For the text-containing cell, return its midpoint in [X, Y] coordinate format. 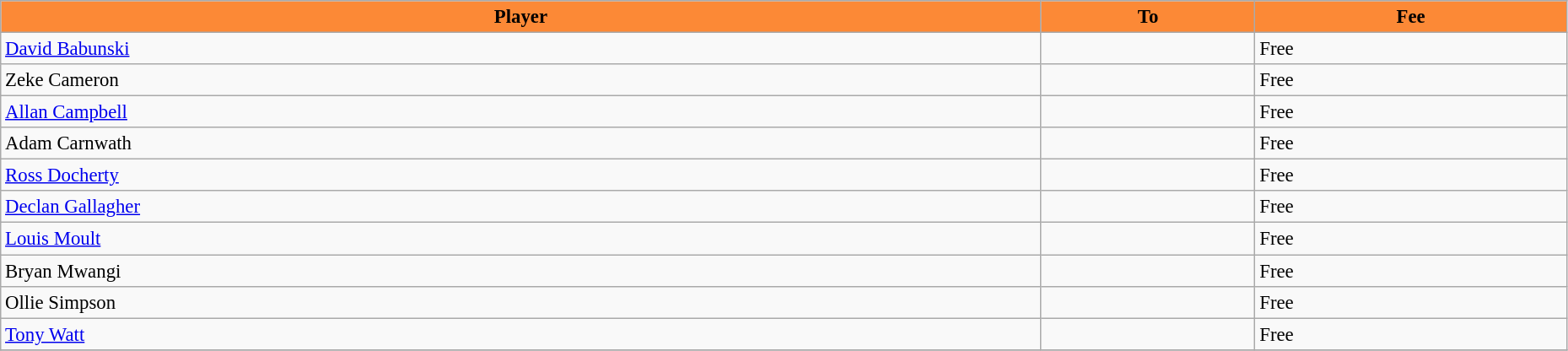
Allan Campbell [521, 112]
Louis Moult [521, 239]
Fee [1410, 17]
Zeke Cameron [521, 80]
Declan Gallagher [521, 207]
Tony Watt [521, 334]
David Babunski [521, 49]
To [1148, 17]
Player [521, 17]
Ollie Simpson [521, 302]
Ross Docherty [521, 175]
Bryan Mwangi [521, 271]
Adam Carnwath [521, 143]
